Provide the (X, Y) coordinate of the cell's center where the given text is located.  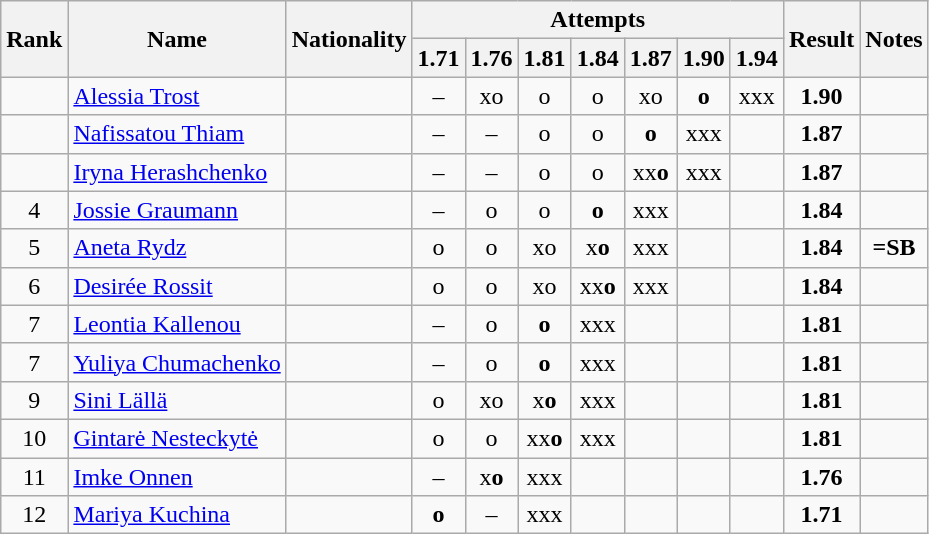
Imke Onnen (177, 477)
10 (34, 438)
6 (34, 286)
Result (821, 39)
11 (34, 477)
Rank (34, 39)
Nafissatou Thiam (177, 134)
12 (34, 515)
Notes (894, 39)
Sini Lällä (177, 400)
Attempts (598, 20)
Leontia Kallenou (177, 324)
Desirée Rossit (177, 286)
4 (34, 210)
Iryna Herashchenko (177, 172)
Aneta Rydz (177, 248)
9 (34, 400)
Name (177, 39)
Yuliya Chumachenko (177, 362)
Mariya Kuchina (177, 515)
Jossie Graumann (177, 210)
Gintarė Nesteckytė (177, 438)
1.94 (756, 58)
5 (34, 248)
Alessia Trost (177, 96)
=SB (894, 248)
Nationality (349, 39)
